Determine the (X, Y) coordinate at the center of the cell enclosing the given text.  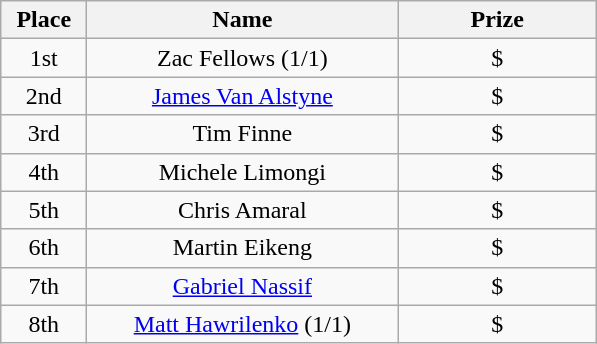
6th (44, 248)
Matt Hawrilenko (1/1) (242, 324)
Chris Amaral (242, 210)
Zac Fellows (1/1) (242, 58)
1st (44, 58)
James Van Alstyne (242, 96)
Martin Eikeng (242, 248)
4th (44, 172)
Place (44, 20)
Name (242, 20)
Tim Finne (242, 134)
Prize (498, 20)
Michele Limongi (242, 172)
5th (44, 210)
2nd (44, 96)
8th (44, 324)
3rd (44, 134)
7th (44, 286)
Gabriel Nassif (242, 286)
